Locate the cell with the specified text and output its [x, y] center coordinate. 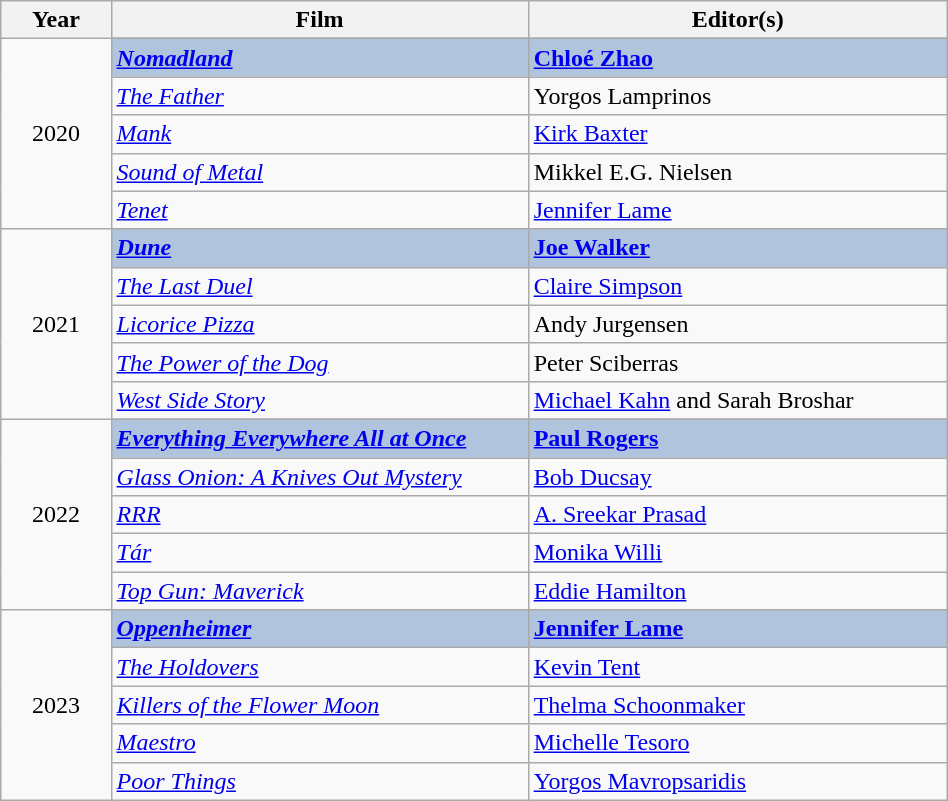
Killers of the Flower Moon [320, 705]
Chloé Zhao [738, 58]
Peter Sciberras [738, 362]
Nomadland [320, 58]
Yorgos Mavropsaridis [738, 781]
Dune [320, 248]
Top Gun: Maverick [320, 591]
The Father [320, 96]
The Last Duel [320, 286]
Tár [320, 553]
A. Sreekar Prasad [738, 515]
Film [320, 20]
Monika Willi [738, 553]
Thelma Schoonmaker [738, 705]
Mikkel E.G. Nielsen [738, 172]
Oppenheimer [320, 629]
Michael Kahn and Sarah Broshar [738, 400]
2023 [56, 705]
RRR [320, 515]
Tenet [320, 210]
The Holdovers [320, 667]
West Side Story [320, 400]
The Power of the Dog [320, 362]
Maestro [320, 743]
2021 [56, 324]
Yorgos Lamprinos [738, 96]
Kevin Tent [738, 667]
Bob Ducsay [738, 477]
Paul Rogers [738, 438]
Eddie Hamilton [738, 591]
2020 [56, 134]
Sound of Metal [320, 172]
Poor Things [320, 781]
Editor(s) [738, 20]
Glass Onion: A Knives Out Mystery [320, 477]
Mank [320, 134]
Claire Simpson [738, 286]
2022 [56, 514]
Kirk Baxter [738, 134]
Everything Everywhere All at Once [320, 438]
Licorice Pizza [320, 324]
Joe Walker [738, 248]
Michelle Tesoro [738, 743]
Andy Jurgensen [738, 324]
Year [56, 20]
